Determine the [X, Y] coordinate at the center of the cell enclosing the given text.  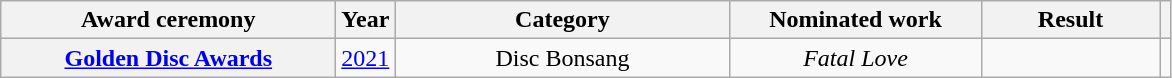
Result [1070, 20]
Fatal Love [856, 58]
Category [562, 20]
2021 [366, 58]
Nominated work [856, 20]
Year [366, 20]
Disc Bonsang [562, 58]
Award ceremony [168, 20]
Golden Disc Awards [168, 58]
